From the cell containing the given text, extract its center point as (X, Y) coordinate. 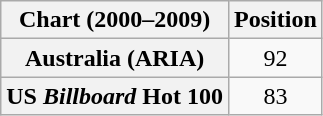
83 (276, 96)
US Billboard Hot 100 (115, 96)
92 (276, 58)
Position (276, 20)
Chart (2000–2009) (115, 20)
Australia (ARIA) (115, 58)
